Capture the cell that displays the provided text and extract its [X, Y] central coordinate. 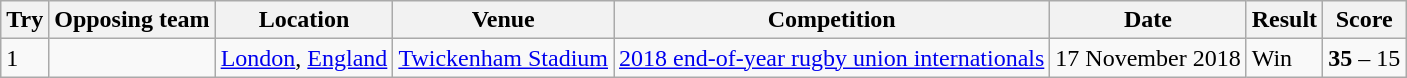
Venue [504, 20]
1 [25, 58]
London, England [304, 58]
Win [1284, 58]
Date [1148, 20]
Competition [832, 20]
Opposing team [132, 20]
Score [1364, 20]
Result [1284, 20]
17 November 2018 [1148, 58]
Twickenham Stadium [504, 58]
2018 end-of-year rugby union internationals [832, 58]
35 – 15 [1364, 58]
Location [304, 20]
Try [25, 20]
